Output the (x, y) coordinate of the center of the cell containing the given text.  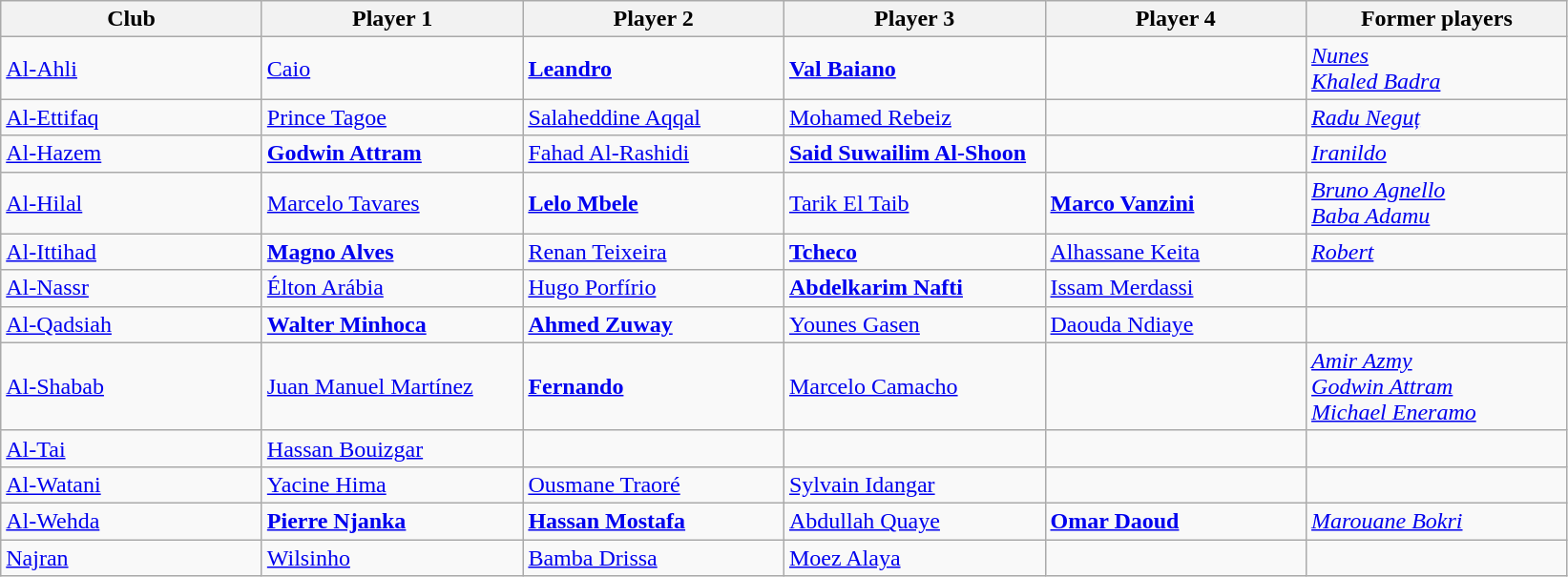
Al-Hazem (132, 154)
Élton Arábia (392, 288)
Al-Hilal (132, 202)
Godwin Attram (392, 154)
Alhassane Keita (1176, 252)
Al-Watani (132, 484)
Al-Ahli (132, 69)
Tcheco (914, 252)
Daouda Ndiaye (1176, 324)
Al-Qadsiah (132, 324)
Walter Minhoca (392, 324)
Marcelo Camacho (914, 386)
Nunes Khaled Badra (1437, 69)
Hugo Porfírio (654, 288)
Issam Merdassi (1176, 288)
Salaheddine Aqqal (654, 117)
Sylvain Idangar (914, 484)
Mohamed Rebeiz (914, 117)
Said Suwailim Al-Shoon (914, 154)
Club (132, 19)
Al-Ettifaq (132, 117)
Fahad Al-Rashidi (654, 154)
Magno Alves (392, 252)
Abdelkarim Nafti (914, 288)
Omar Daoud (1176, 521)
Marouane Bokri (1437, 521)
Amir Azmy Godwin Attram Michael Eneramo (1437, 386)
Caio (392, 69)
Juan Manuel Martínez (392, 386)
Al-Wehda (132, 521)
Radu Neguț (1437, 117)
Former players (1437, 19)
Iranildo (1437, 154)
Renan Teixeira (654, 252)
Al-Nassr (132, 288)
Moez Alaya (914, 558)
Pierre Njanka (392, 521)
Al-Tai (132, 448)
Ahmed Zuway (654, 324)
Hassan Bouizgar (392, 448)
Robert (1437, 252)
Leandro (654, 69)
Al-Shabab (132, 386)
Hassan Mostafa (654, 521)
Ousmane Traoré (654, 484)
Player 4 (1176, 19)
Al-Ittihad (132, 252)
Prince Tagoe (392, 117)
Najran (132, 558)
Val Baiano (914, 69)
Marco Vanzini (1176, 202)
Tarik El Taib (914, 202)
Bruno Agnello Baba Adamu (1437, 202)
Player 1 (392, 19)
Bamba Drissa (654, 558)
Player 2 (654, 19)
Marcelo Tavares (392, 202)
Younes Gasen (914, 324)
Lelo Mbele (654, 202)
Player 3 (914, 19)
Wilsinho (392, 558)
Abdullah Quaye (914, 521)
Fernando (654, 386)
Yacine Hima (392, 484)
